Scan for the cell matching the given text and deliver its [X, Y] coordinate at center. 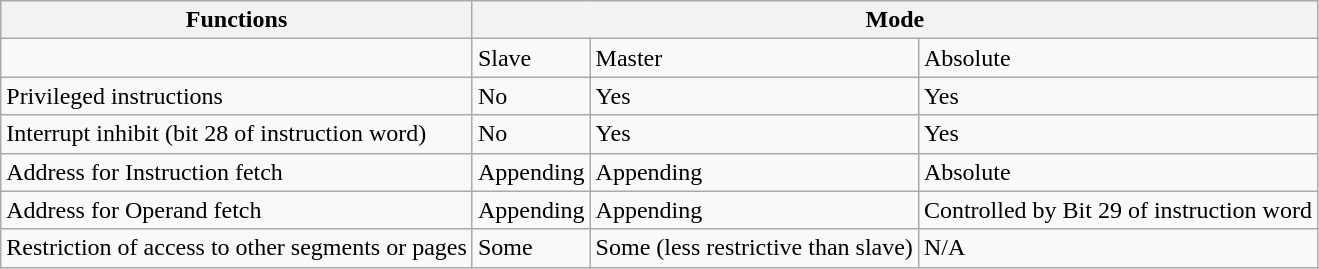
Interrupt inhibit (bit 28 of instruction word) [237, 134]
Address for Operand fetch [237, 210]
Some (less restrictive than slave) [754, 248]
Some [531, 248]
Restriction of access to other segments or pages [237, 248]
N/A [1118, 248]
Master [754, 58]
Slave [531, 58]
Controlled by Bit 29 of instruction word [1118, 210]
Address for Instruction fetch [237, 172]
Mode [894, 20]
Privileged instructions [237, 96]
Functions [237, 20]
